Locate the cell with the specified text and output its [X, Y] center coordinate. 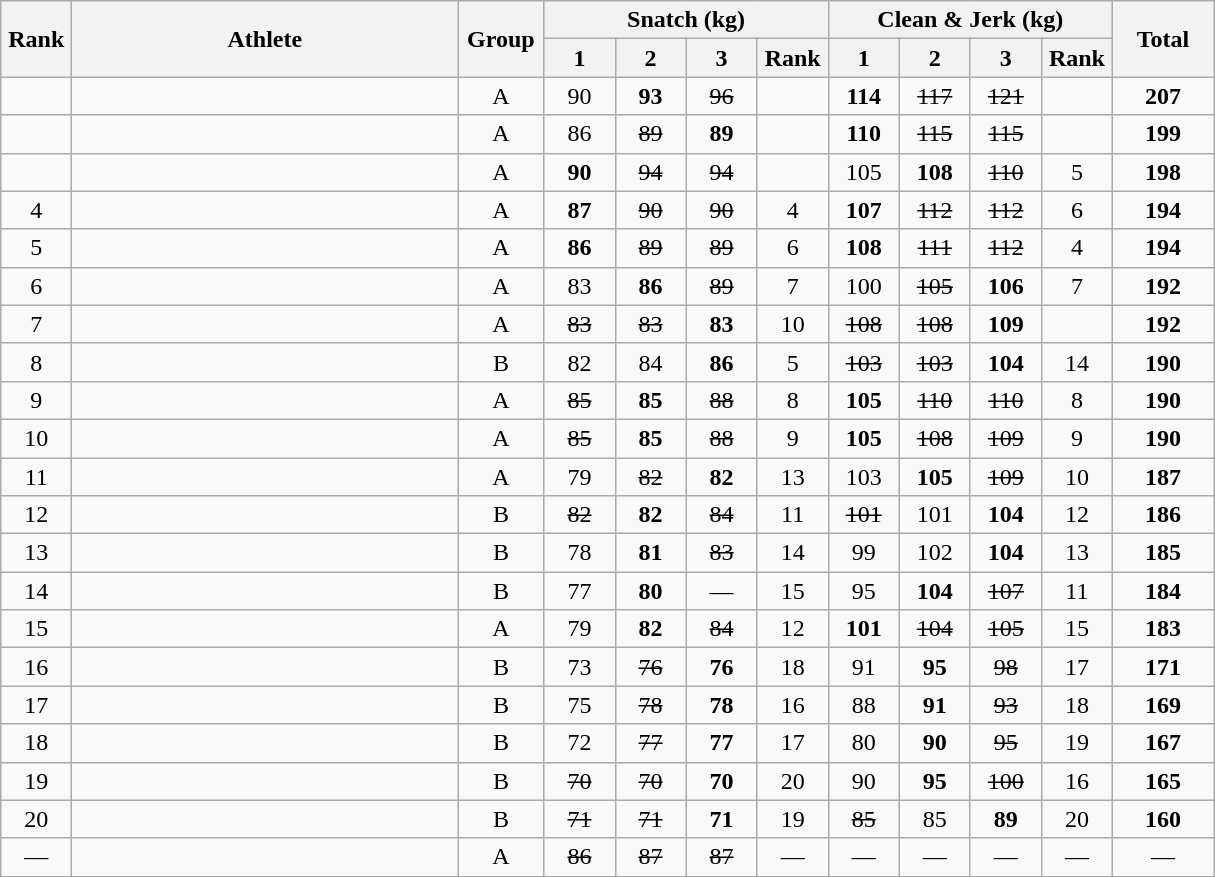
111 [934, 248]
160 [1162, 819]
187 [1162, 477]
165 [1162, 781]
167 [1162, 743]
102 [934, 553]
Clean & Jerk (kg) [970, 20]
106 [1006, 286]
98 [1006, 667]
185 [1162, 553]
96 [722, 96]
Total [1162, 39]
99 [864, 553]
169 [1162, 705]
121 [1006, 96]
Group [501, 39]
75 [580, 705]
Snatch (kg) [686, 20]
171 [1162, 667]
207 [1162, 96]
114 [864, 96]
183 [1162, 629]
Athlete [265, 39]
186 [1162, 515]
198 [1162, 172]
117 [934, 96]
81 [650, 553]
184 [1162, 591]
73 [580, 667]
72 [580, 743]
199 [1162, 134]
